Return the [X, Y] coordinate for the center point of the cell that contains the specified text.  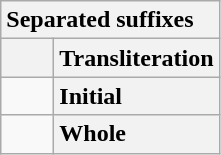
Initial [136, 96]
Separated suffixes [110, 20]
Whole [136, 134]
Transliteration [136, 58]
